Return the (X, Y) coordinate for the center point of the cell that contains the specified text.  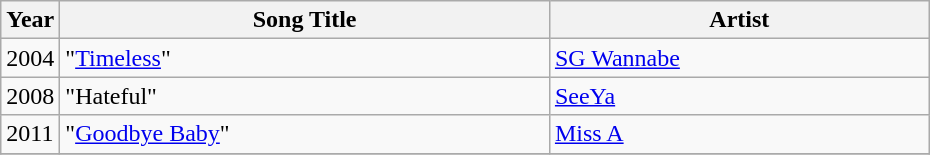
2011 (30, 134)
Song Title (305, 20)
"Hateful" (305, 96)
SeeYa (739, 96)
Artist (739, 20)
2008 (30, 96)
"Timeless" (305, 58)
Miss A (739, 134)
SG Wannabe (739, 58)
2004 (30, 58)
"Goodbye Baby" (305, 134)
Year (30, 20)
